Identify which cell holds the provided text, then report its [X, Y] central coordinate. 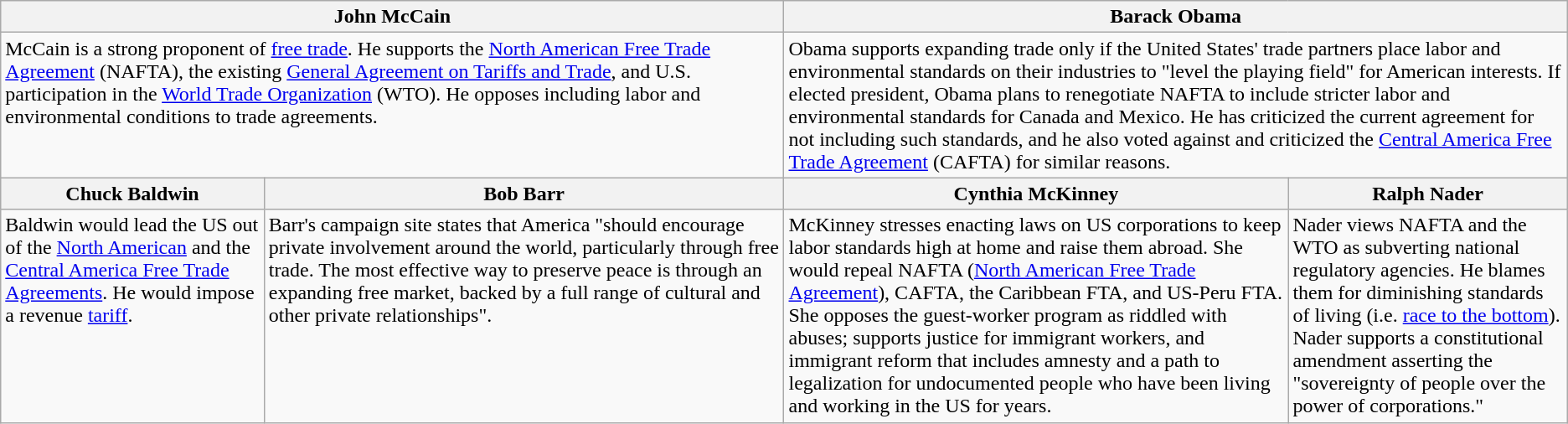
Barack Obama [1176, 17]
Baldwin would lead the US out of the North American and the Central America Free Trade Agreements. He would impose a revenue tariff. [132, 316]
Cynthia McKinney [1036, 194]
John McCain [392, 17]
Bob Barr [524, 194]
Chuck Baldwin [132, 194]
Ralph Nader [1427, 194]
